From the cell containing the given text, extract its center point as (x, y) coordinate. 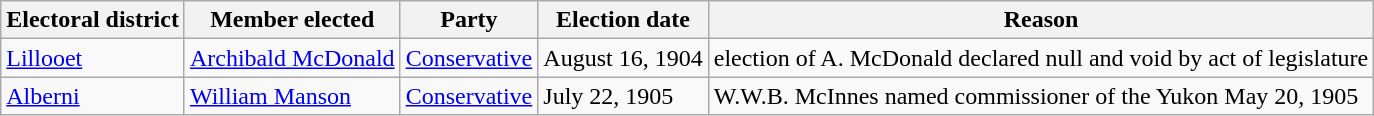
August 16, 1904 (623, 58)
Archibald McDonald (292, 58)
July 22, 1905 (623, 96)
Electoral district (93, 20)
Alberni (93, 96)
election of A. McDonald declared null and void by act of legislature (1041, 58)
Election date (623, 20)
Member elected (292, 20)
William Manson (292, 96)
W.W.B. McInnes named commissioner of the Yukon May 20, 1905 (1041, 96)
Party (469, 20)
Lillooet (93, 58)
Reason (1041, 20)
